Search for the cell housing the specified text and yield its [x, y] center coordinate. 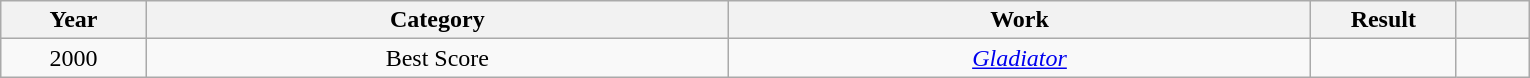
Year [74, 20]
Work [1019, 20]
Category [437, 20]
Result [1384, 20]
Best Score [437, 58]
2000 [74, 58]
Gladiator [1019, 58]
